Pinpoint the cell where the given text exists, returning its (x, y) midpoint coordinate. 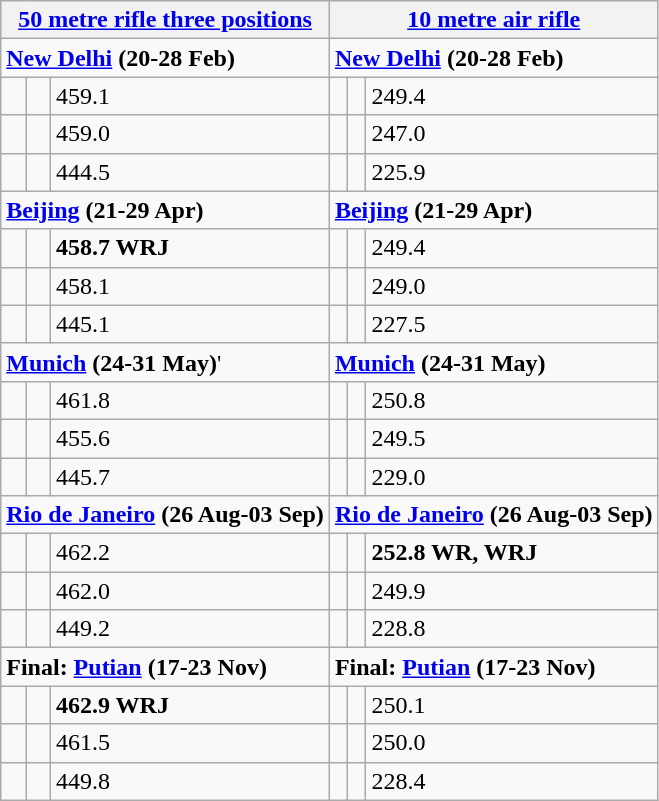
461.5 (190, 743)
445.1 (190, 324)
227.5 (512, 324)
Munich (24-31 May) (494, 362)
444.5 (190, 172)
459.1 (190, 96)
445.7 (190, 477)
462.2 (190, 553)
449.2 (190, 629)
225.9 (512, 172)
10 metre air rifle (494, 20)
50 metre rifle three positions (166, 20)
249.5 (512, 438)
250.1 (512, 705)
250.0 (512, 743)
252.8 WR, WRJ (512, 553)
249.0 (512, 286)
462.9 WRJ (190, 705)
228.8 (512, 629)
459.0 (190, 134)
458.7 WRJ (190, 248)
461.8 (190, 400)
462.0 (190, 591)
Munich (24-31 May)' (166, 362)
455.6 (190, 438)
458.1 (190, 286)
449.8 (190, 781)
229.0 (512, 477)
249.9 (512, 591)
250.8 (512, 400)
228.4 (512, 781)
247.0 (512, 134)
